Pinpoint the cell where the given text exists, returning its (x, y) midpoint coordinate. 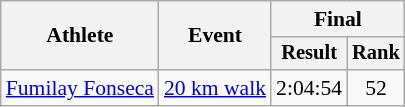
20 km walk (215, 88)
2:04:54 (309, 88)
52 (376, 88)
Result (309, 54)
Athlete (80, 36)
Event (215, 36)
Fumilay Fonseca (80, 88)
Final (338, 19)
Rank (376, 54)
